Return [X, Y] of the center of cell containing provided text 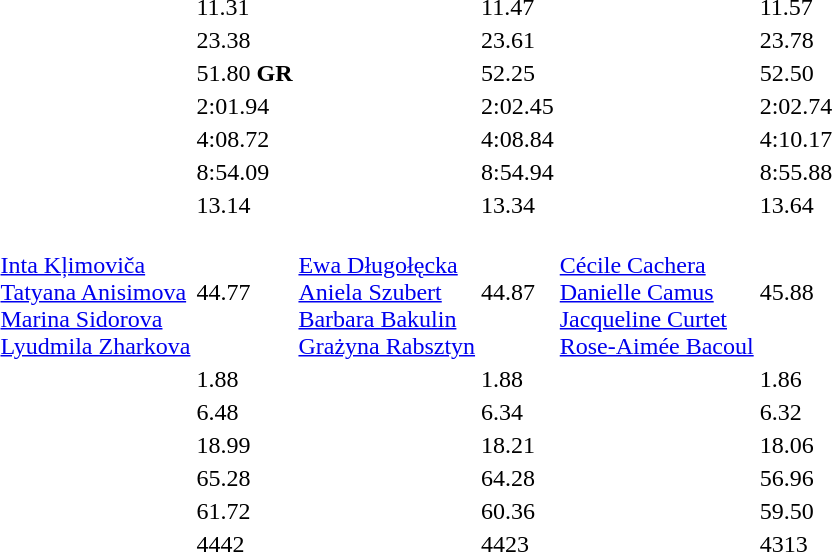
4:08.84 [518, 139]
2:02.45 [518, 106]
18.21 [518, 445]
64.28 [518, 478]
6.34 [518, 412]
8:54.94 [518, 172]
65.28 [244, 478]
6.48 [244, 412]
51.80 GR [244, 73]
44.77 [244, 292]
Cécile CacheraDanielle CamusJacqueline CurtetRose-Aimée Bacoul [656, 292]
2:01.94 [244, 106]
13.34 [518, 205]
23.61 [518, 40]
Ewa DługołęckaAniela SzubertBarbara BakulinGrażyna Rabsztyn [387, 292]
4:08.72 [244, 139]
18.99 [244, 445]
52.25 [518, 73]
44.87 [518, 292]
13.14 [244, 205]
61.72 [244, 511]
23.38 [244, 40]
60.36 [518, 511]
8:54.09 [244, 172]
